Locate the cell with the specified text and output its [x, y] center coordinate. 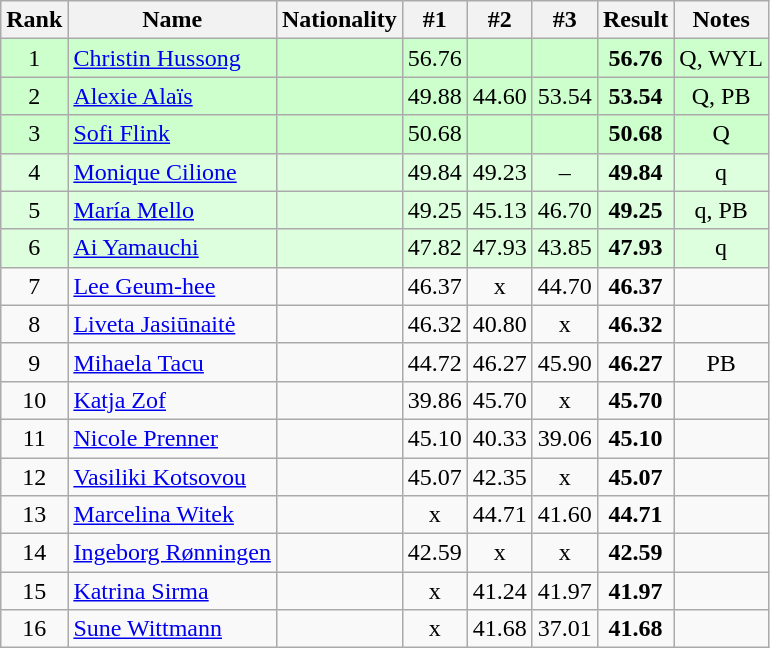
40.33 [500, 438]
15 [34, 591]
3 [34, 134]
44.60 [500, 96]
Q, PB [722, 96]
Mihaela Tacu [172, 362]
2 [34, 96]
8 [34, 324]
Result [635, 20]
Rank [34, 20]
Sune Wittmann [172, 629]
11 [34, 438]
14 [34, 553]
María Mello [172, 210]
40.80 [500, 324]
Katja Zof [172, 400]
Marcelina Witek [172, 515]
49.23 [500, 172]
Ai Yamauchi [172, 248]
Monique Cilione [172, 172]
43.85 [564, 248]
45.90 [564, 362]
45.13 [500, 210]
41.60 [564, 515]
12 [34, 477]
16 [34, 629]
1 [34, 58]
6 [34, 248]
Name [172, 20]
Nationality [339, 20]
#1 [434, 20]
7 [34, 286]
44.70 [564, 286]
Vasiliki Kotsovou [172, 477]
10 [34, 400]
Christin Hussong [172, 58]
Sofi Flink [172, 134]
49.88 [434, 96]
Lee Geum-hee [172, 286]
5 [34, 210]
39.06 [564, 438]
Notes [722, 20]
4 [34, 172]
13 [34, 515]
46.70 [564, 210]
Q, WYL [722, 58]
Alexie Alaïs [172, 96]
#3 [564, 20]
Nicole Prenner [172, 438]
37.01 [564, 629]
Q [722, 134]
Liveta Jasiūnaitė [172, 324]
47.82 [434, 248]
Ingeborg Rønningen [172, 553]
q, PB [722, 210]
#2 [500, 20]
42.35 [500, 477]
41.24 [500, 591]
– [564, 172]
9 [34, 362]
PB [722, 362]
44.72 [434, 362]
Katrina Sirma [172, 591]
39.86 [434, 400]
